Return (X, Y) of the center of cell containing provided text 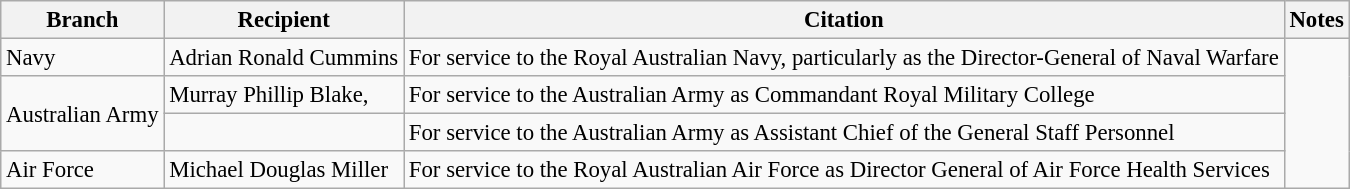
For service to the Australian Army as Assistant Chief of the General Staff Personnel (844, 133)
Branch (82, 20)
Air Force (82, 170)
For service to the Royal Australian Navy, particularly as the Director-General of Naval Warfare (844, 58)
Citation (844, 20)
Adrian Ronald Cummins (284, 58)
Recipient (284, 20)
For service to the Australian Army as Commandant Royal Military College (844, 95)
Australian Army (82, 114)
For service to the Royal Australian Air Force as Director General of Air Force Health Services (844, 170)
Michael Douglas Miller (284, 170)
Navy (82, 58)
Murray Phillip Blake, (284, 95)
Notes (1316, 20)
